Identify which cell holds the provided text, then report its [x, y] central coordinate. 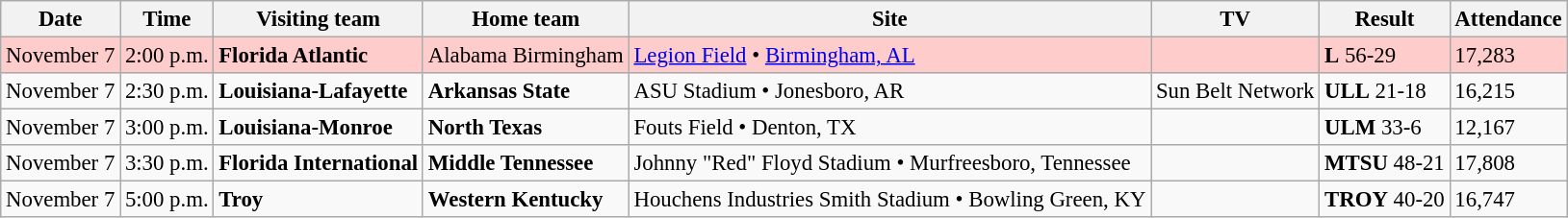
TV [1236, 19]
Date [61, 19]
ULM 33-6 [1384, 128]
Johnny "Red" Floyd Stadium • Murfreesboro, Tennessee [889, 163]
Fouts Field • Denton, TX [889, 128]
3:00 p.m. [167, 128]
Louisiana-Monroe [319, 128]
Home team [526, 19]
Louisiana-Lafayette [319, 91]
12,167 [1508, 128]
17,283 [1508, 56]
MTSU 48-21 [1384, 163]
Arkansas State [526, 91]
Western Kentucky [526, 200]
L 56-29 [1384, 56]
Florida Atlantic [319, 56]
Houchens Industries Smith Stadium • Bowling Green, KY [889, 200]
ULL 21-18 [1384, 91]
2:00 p.m. [167, 56]
5:00 p.m. [167, 200]
TROY 40-20 [1384, 200]
16,747 [1508, 200]
ASU Stadium • Jonesboro, AR [889, 91]
Time [167, 19]
Attendance [1508, 19]
17,808 [1508, 163]
Legion Field • Birmingham, AL [889, 56]
Alabama Birmingham [526, 56]
Visiting team [319, 19]
Result [1384, 19]
Middle Tennessee [526, 163]
North Texas [526, 128]
2:30 p.m. [167, 91]
Sun Belt Network [1236, 91]
16,215 [1508, 91]
Site [889, 19]
Troy [319, 200]
3:30 p.m. [167, 163]
Florida International [319, 163]
